Detect which cell encompasses the target text, then output its (X, Y) center coordinate. 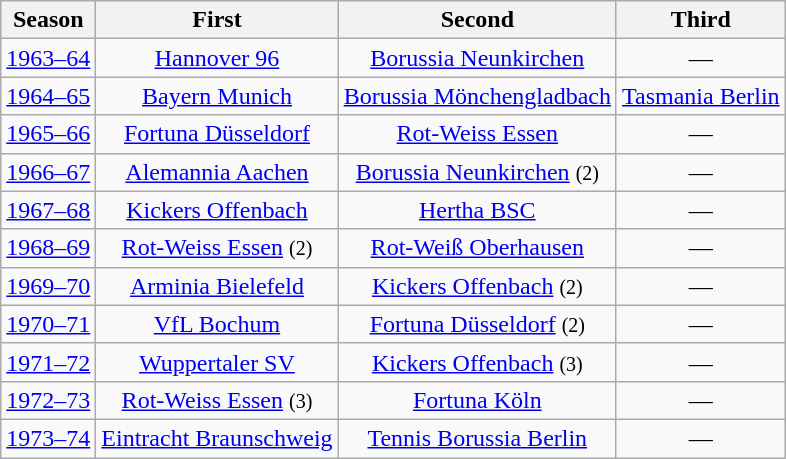
Borussia Neunkirchen (477, 58)
1964–65 (48, 96)
1968–69 (48, 248)
Rot-Weiß Oberhausen (477, 248)
Borussia Neunkirchen (2) (477, 172)
Rot-Weiss Essen (2) (217, 248)
1965–66 (48, 134)
Fortuna Düsseldorf (2) (477, 324)
Wuppertaler SV (217, 362)
1969–70 (48, 286)
Hertha BSC (477, 210)
1973–74 (48, 438)
Eintracht Braunschweig (217, 438)
1963–64 (48, 58)
Third (700, 20)
Fortuna Düsseldorf (217, 134)
Kickers Offenbach (3) (477, 362)
VfL Bochum (217, 324)
Borussia Mönchengladbach (477, 96)
Alemannia Aachen (217, 172)
Second (477, 20)
Season (48, 20)
Arminia Bielefeld (217, 286)
1972–73 (48, 400)
Bayern Munich (217, 96)
Rot-Weiss Essen (3) (217, 400)
Fortuna Köln (477, 400)
Rot-Weiss Essen (477, 134)
Kickers Offenbach (2) (477, 286)
1967–68 (48, 210)
1970–71 (48, 324)
1971–72 (48, 362)
Tennis Borussia Berlin (477, 438)
Kickers Offenbach (217, 210)
1966–67 (48, 172)
Hannover 96 (217, 58)
Tasmania Berlin (700, 96)
First (217, 20)
